Pinpoint the cell where the given text exists, returning its (x, y) midpoint coordinate. 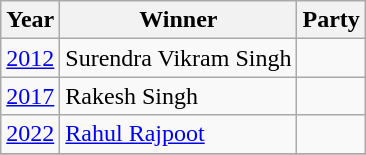
2022 (30, 134)
Rahul Rajpoot (178, 134)
Winner (178, 20)
Rakesh Singh (178, 96)
2012 (30, 58)
Party (331, 20)
Year (30, 20)
2017 (30, 96)
Surendra Vikram Singh (178, 58)
